Find where the given text appears and provide that cell's center as (x, y) coordinate. 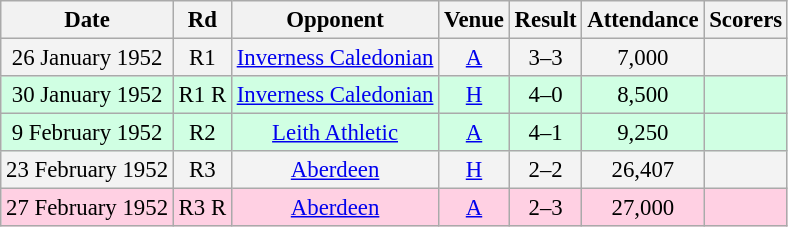
4–0 (546, 95)
30 January 1952 (88, 95)
26 January 1952 (88, 58)
4–1 (546, 133)
Rd (202, 20)
27 February 1952 (88, 208)
Result (546, 20)
8,500 (643, 95)
R2 (202, 133)
R3 (202, 170)
7,000 (643, 58)
3–3 (546, 58)
Attendance (643, 20)
23 February 1952 (88, 170)
2–2 (546, 170)
R3 R (202, 208)
9 February 1952 (88, 133)
26,407 (643, 170)
R1 R (202, 95)
Date (88, 20)
2–3 (546, 208)
Leith Athletic (334, 133)
Opponent (334, 20)
Scorers (746, 20)
27,000 (643, 208)
9,250 (643, 133)
Venue (474, 20)
R1 (202, 58)
